From the cell containing the given text, extract its center point as (x, y) coordinate. 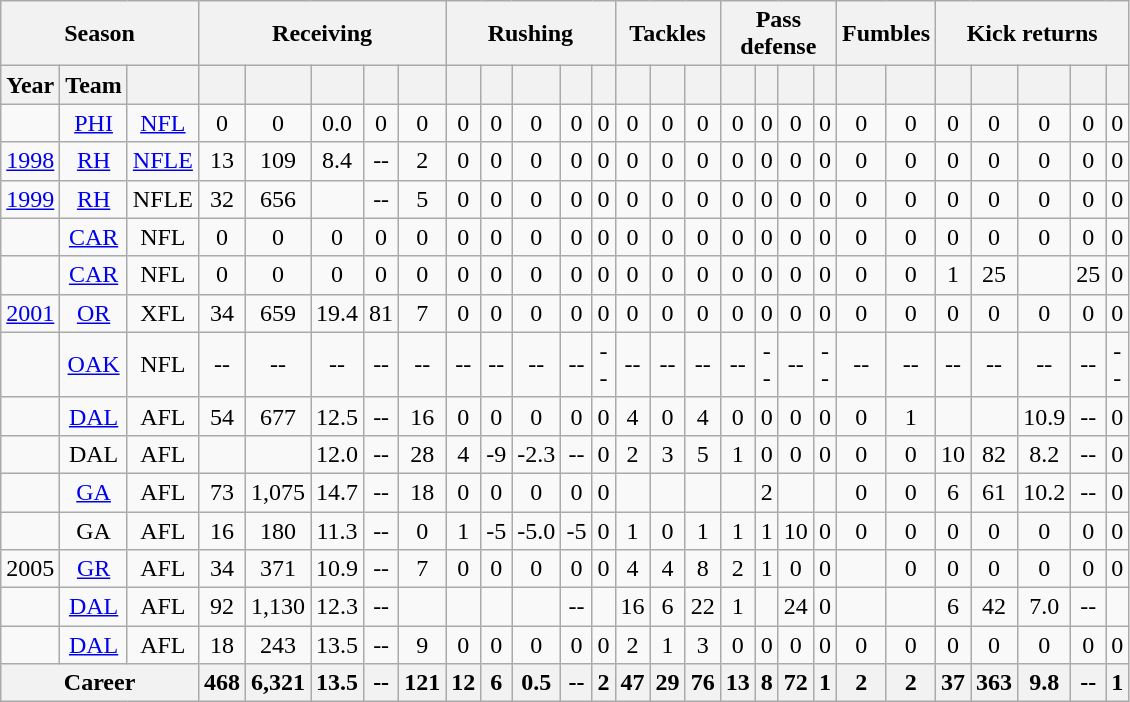
1999 (30, 199)
Fumbles (886, 34)
42 (994, 607)
0.0 (338, 123)
12 (464, 683)
1,075 (278, 492)
12.3 (338, 607)
76 (702, 683)
19.4 (338, 313)
73 (222, 492)
10.2 (1044, 492)
Team (94, 85)
7.0 (1044, 607)
659 (278, 313)
180 (278, 531)
468 (222, 683)
81 (382, 313)
2001 (30, 313)
OAK (94, 364)
14.7 (338, 492)
GR (94, 569)
Receiving (322, 34)
Pass defense (778, 34)
XFL (162, 313)
2005 (30, 569)
PHI (94, 123)
243 (278, 645)
Tackles (668, 34)
Kick returns (1032, 34)
121 (422, 683)
92 (222, 607)
12.0 (338, 454)
0.5 (536, 683)
Career (100, 683)
82 (994, 454)
-9 (496, 454)
6,321 (278, 683)
37 (954, 683)
677 (278, 416)
9.8 (1044, 683)
Year (30, 85)
9 (422, 645)
47 (632, 683)
29 (668, 683)
32 (222, 199)
12.5 (338, 416)
OR (94, 313)
371 (278, 569)
72 (796, 683)
61 (994, 492)
109 (278, 161)
-2.3 (536, 454)
28 (422, 454)
1,130 (278, 607)
-5.0 (536, 531)
8.4 (338, 161)
1998 (30, 161)
24 (796, 607)
22 (702, 607)
Rushing (530, 34)
8.2 (1044, 454)
363 (994, 683)
11.3 (338, 531)
54 (222, 416)
656 (278, 199)
Season (100, 34)
